Detect which cell encompasses the target text, then output its [X, Y] center coordinate. 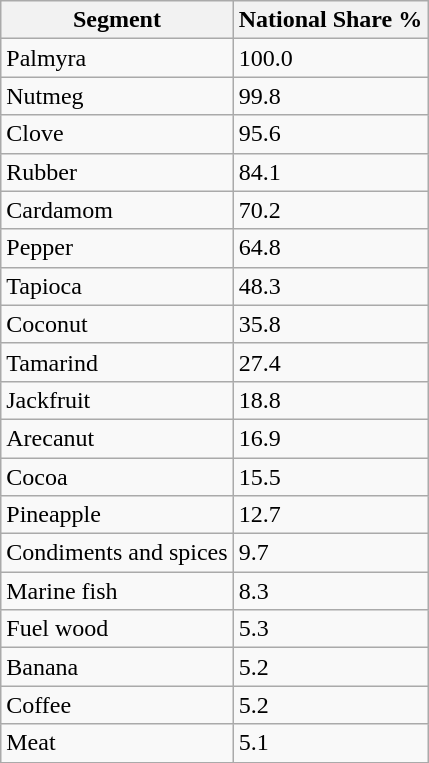
8.3 [330, 591]
64.8 [330, 248]
35.8 [330, 324]
Cocoa [117, 477]
Rubber [117, 172]
95.6 [330, 134]
Segment [117, 20]
Banana [117, 667]
15.5 [330, 477]
99.8 [330, 96]
12.7 [330, 515]
Coconut [117, 324]
Marine fish [117, 591]
Meat [117, 743]
5.1 [330, 743]
Jackfruit [117, 400]
Tapioca [117, 286]
70.2 [330, 210]
Clove [117, 134]
27.4 [330, 362]
16.9 [330, 438]
Condiments and spices [117, 553]
84.1 [330, 172]
Palmyra [117, 58]
National Share % [330, 20]
18.8 [330, 400]
Fuel wood [117, 629]
Coffee [117, 705]
Pineapple [117, 515]
Tamarind [117, 362]
5.3 [330, 629]
Arecanut [117, 438]
Pepper [117, 248]
48.3 [330, 286]
100.0 [330, 58]
Cardamom [117, 210]
Nutmeg [117, 96]
9.7 [330, 553]
